For the text-containing cell, return its midpoint in (x, y) coordinate format. 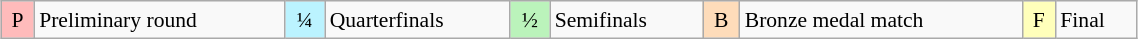
B (722, 20)
½ (530, 20)
Quarterfinals (418, 20)
F (1038, 20)
P (18, 20)
Final (1096, 20)
Preliminary round (160, 20)
Semifinals (626, 20)
¼ (304, 20)
Bronze medal match (881, 20)
